Output the (x, y) coordinate of the center of the cell containing the given text.  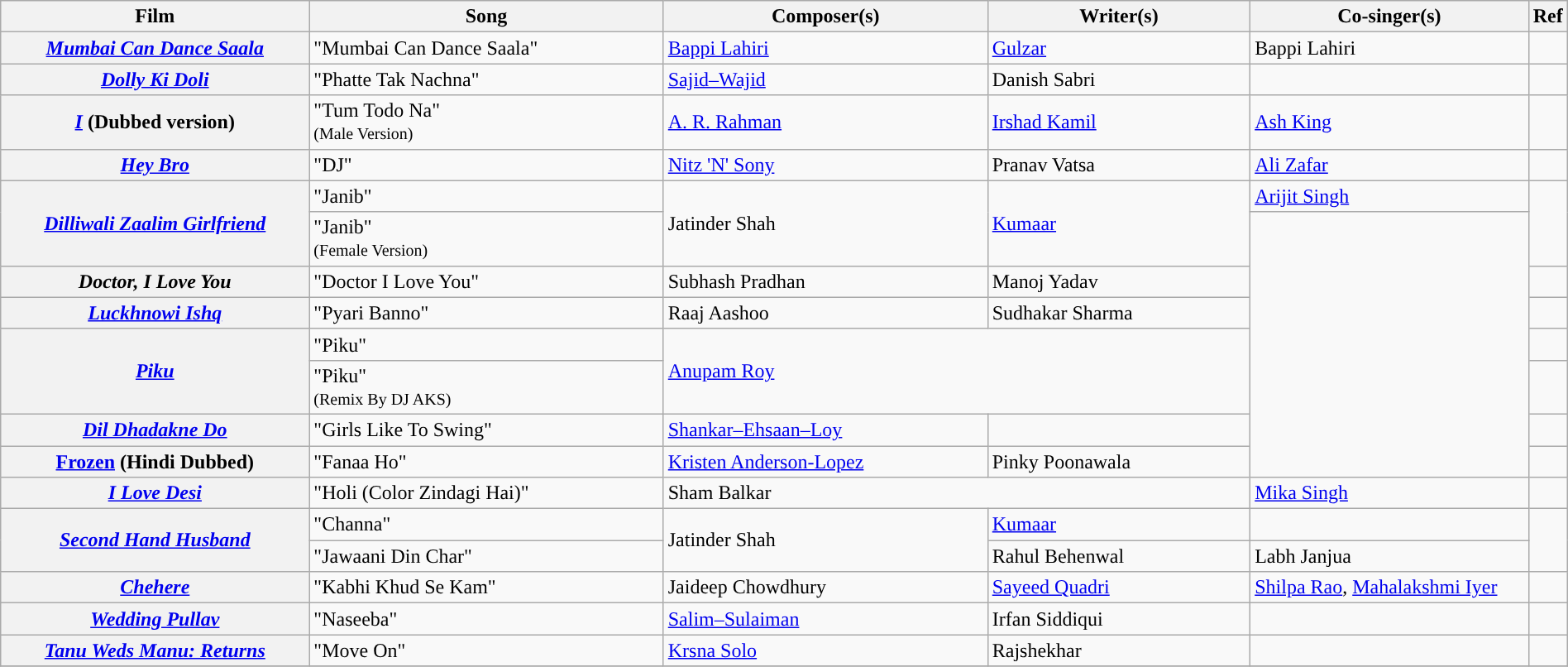
Arijit Singh (1389, 196)
Kristen Anderson-Lopez (825, 461)
Manoj Yadav (1118, 281)
A. R. Rahman (825, 122)
"Piku"(Remix By DJ AKS) (486, 387)
I (Dubbed version) (155, 122)
Danish Sabri (1118, 79)
Shankar–Ehsaan–Loy (825, 429)
Pinky Poonawala (1118, 461)
"Holi (Color Zindagi Hai)" (486, 493)
Krsna Solo (825, 650)
Dolly Ki Doli (155, 79)
Mumbai Can Dance Saala (155, 48)
Subhash Pradhan (825, 281)
Shilpa Rao, Mahalakshmi Iyer (1389, 588)
"Janib"(Female Version) (486, 238)
Mika Singh (1389, 493)
Wedding Pullav (155, 619)
Rahul Behenwal (1118, 556)
I Love Desi (155, 493)
Gulzar (1118, 48)
"Janib" (486, 196)
Tanu Weds Manu: Returns (155, 650)
Song (486, 17)
Irfan Siddiqui (1118, 619)
Co-singer(s) (1389, 17)
Chehere (155, 588)
Jaideep Chowdhury (825, 588)
Pranav Vatsa (1118, 165)
"Fanaa Ho" (486, 461)
"Jawaani Din Char" (486, 556)
"Mumbai Can Dance Saala" (486, 48)
Nitz 'N' Sony (825, 165)
"Doctor I Love You" (486, 281)
"Move On" (486, 650)
Sham Balkar (956, 493)
"Naseeba" (486, 619)
"Piku" (486, 344)
Sudhakar Sharma (1118, 313)
Irshad Kamil (1118, 122)
Dil Dhadakne Do (155, 429)
"Channa" (486, 525)
Luckhnowi Ishq (155, 313)
Frozen (Hindi Dubbed) (155, 461)
Sayeed Quadri (1118, 588)
"Girls Like To Swing" (486, 429)
Salim–Sulaiman (825, 619)
"DJ" (486, 165)
Second Hand Husband (155, 540)
Composer(s) (825, 17)
"Pyari Banno" (486, 313)
Ref (1548, 17)
"Phatte Tak Nachna" (486, 79)
Labh Janjua (1389, 556)
Anupam Roy (956, 371)
Piku (155, 371)
Rajshekhar (1118, 650)
Film (155, 17)
Hey Bro (155, 165)
Raaj Aashoo (825, 313)
Doctor, I Love You (155, 281)
Ash King (1389, 122)
Writer(s) (1118, 17)
Sajid–Wajid (825, 79)
Ali Zafar (1389, 165)
"Kabhi Khud Se Kam" (486, 588)
"Tum Todo Na"(Male Version) (486, 122)
Dilliwali Zaalim Girlfriend (155, 223)
